Provide the (X, Y) coordinate of the cell's center where the given text is located.  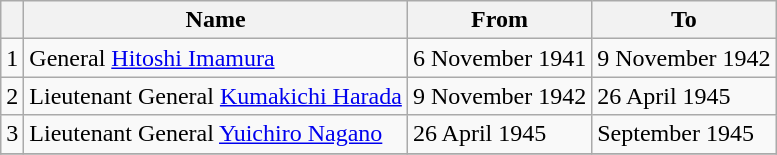
From (499, 20)
Lieutenant General Kumakichi Harada (216, 96)
Name (216, 20)
September 1945 (684, 134)
2 (12, 96)
General Hitoshi Imamura (216, 58)
Lieutenant General Yuichiro Nagano (216, 134)
To (684, 20)
3 (12, 134)
6 November 1941 (499, 58)
1 (12, 58)
